Return the [x, y] coordinate for the center point of the cell that contains the specified text.  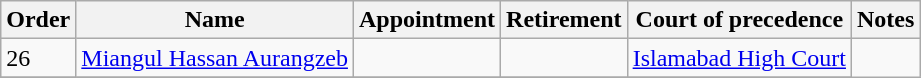
Islamabad High Court [739, 58]
Court of precedence [739, 20]
Retirement [564, 20]
Miangul Hassan Aurangzeb [215, 58]
Order [38, 20]
Notes [885, 20]
Appointment [426, 20]
26 [38, 58]
Name [215, 20]
